Determine the (x, y) coordinate at the center of the cell enclosing the given text.  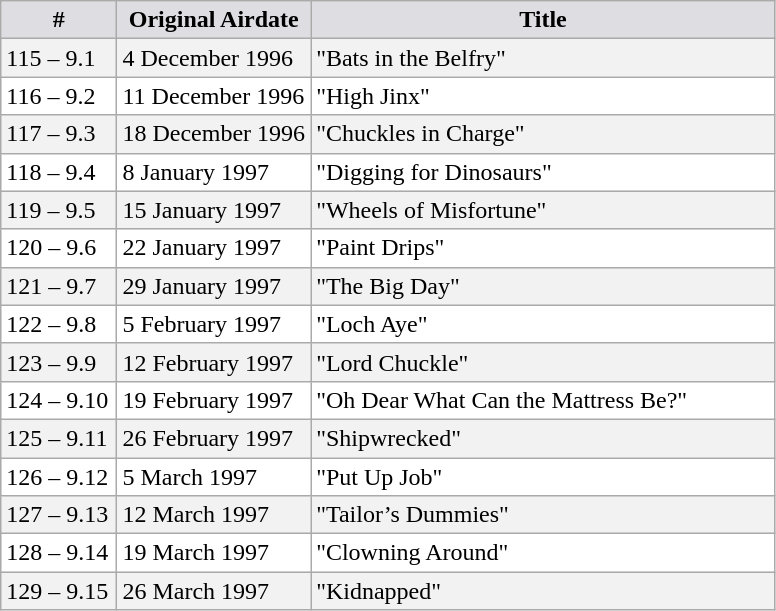
"Wheels of Misfortune" (544, 210)
124 – 9.10 (59, 400)
"Bats in the Belfry" (544, 58)
Original Airdate (214, 20)
26 March 1997 (214, 591)
"Chuckles in Charge" (544, 134)
15 January 1997 (214, 210)
128 – 9.14 (59, 553)
5 February 1997 (214, 324)
122 – 9.8 (59, 324)
116 – 9.2 (59, 96)
120 – 9.6 (59, 248)
126 – 9.12 (59, 477)
"Lord Chuckle" (544, 362)
118 – 9.4 (59, 172)
123 – 9.9 (59, 362)
119 – 9.5 (59, 210)
"Clowning Around" (544, 553)
5 March 1997 (214, 477)
129 – 9.15 (59, 591)
26 February 1997 (214, 438)
"High Jinx" (544, 96)
8 January 1997 (214, 172)
"Kidnapped" (544, 591)
"Digging for Dinosaurs" (544, 172)
127 – 9.13 (59, 515)
12 February 1997 (214, 362)
29 January 1997 (214, 286)
"Oh Dear What Can the Mattress Be?" (544, 400)
"Loch Aye" (544, 324)
"The Big Day" (544, 286)
4 December 1996 (214, 58)
"Tailor’s Dummies" (544, 515)
"Paint Drips" (544, 248)
12 March 1997 (214, 515)
19 March 1997 (214, 553)
121 – 9.7 (59, 286)
18 December 1996 (214, 134)
# (59, 20)
"Shipwrecked" (544, 438)
117 – 9.3 (59, 134)
125 – 9.11 (59, 438)
115 – 9.1 (59, 58)
"Put Up Job" (544, 477)
22 January 1997 (214, 248)
11 December 1996 (214, 96)
19 February 1997 (214, 400)
Title (544, 20)
